Return [X, Y] of the center of cell containing provided text 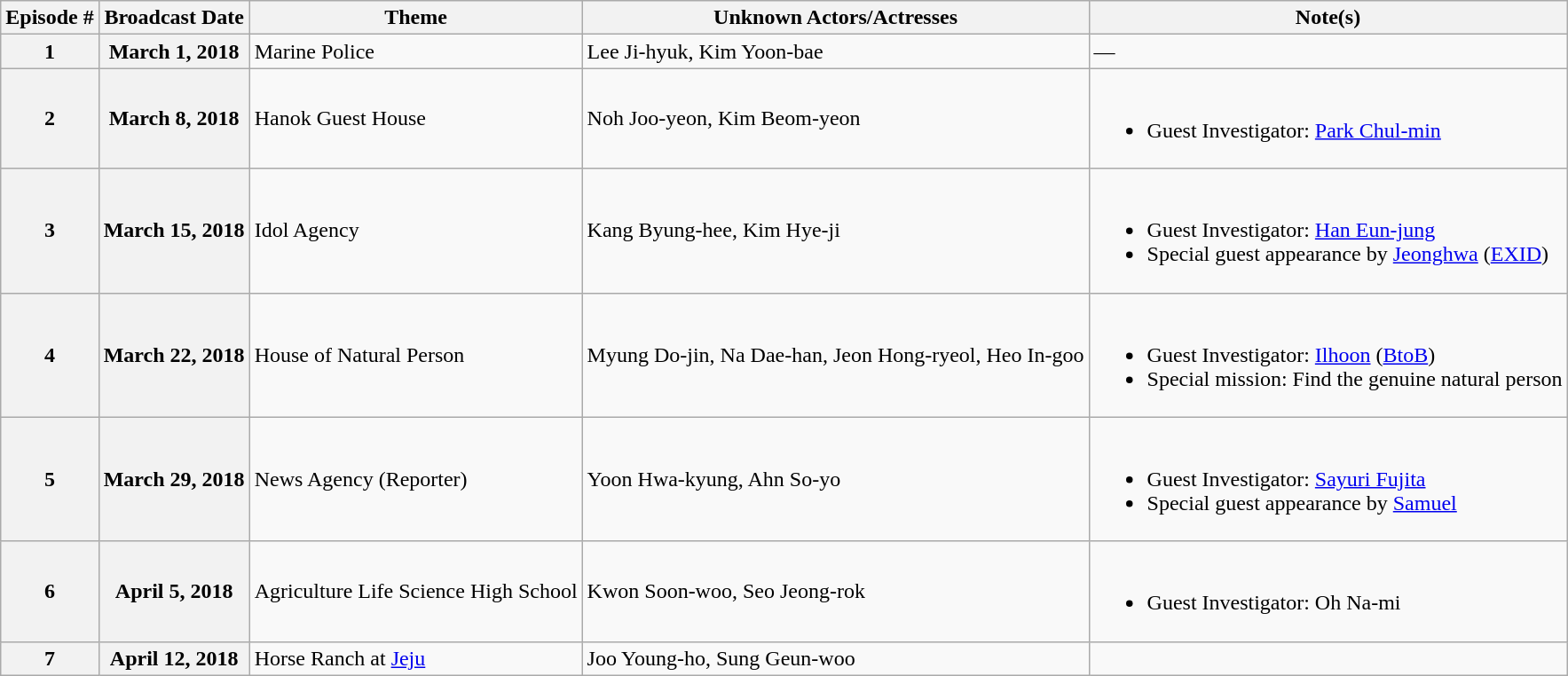
March 22, 2018 [174, 355]
Joo Young-ho, Sung Geun-woo [836, 658]
Hanok Guest House [415, 119]
6 [50, 591]
Marine Police [415, 51]
Kwon Soon-woo, Seo Jeong-rok [836, 591]
Guest Investigator: Sayuri FujitaSpecial guest appearance by Samuel [1328, 479]
April 5, 2018 [174, 591]
March 1, 2018 [174, 51]
Note(s) [1328, 18]
3 [50, 231]
2 [50, 119]
Idol Agency [415, 231]
April 12, 2018 [174, 658]
7 [50, 658]
House of Natural Person [415, 355]
Guest Investigator: Ilhoon (BtoB)Special mission: Find the genuine natural person [1328, 355]
Horse Ranch at Jeju [415, 658]
Kang Byung-hee, Kim Hye-ji [836, 231]
Unknown Actors/Actresses [836, 18]
Guest Investigator: Oh Na-mi [1328, 591]
Guest Investigator: Han Eun-jungSpecial guest appearance by Jeonghwa (EXID) [1328, 231]
March 8, 2018 [174, 119]
— [1328, 51]
News Agency (Reporter) [415, 479]
Theme [415, 18]
March 29, 2018 [174, 479]
Agriculture Life Science High School [415, 591]
Broadcast Date [174, 18]
Noh Joo-yeon, Kim Beom-yeon [836, 119]
4 [50, 355]
Episode # [50, 18]
5 [50, 479]
Guest Investigator: Park Chul-min [1328, 119]
1 [50, 51]
Lee Ji-hyuk, Kim Yoon-bae [836, 51]
Myung Do-jin, Na Dae-han, Jeon Hong-ryeol, Heo In-goo [836, 355]
Yoon Hwa-kyung, Ahn So-yo [836, 479]
March 15, 2018 [174, 231]
